From the cell containing the given text, extract its center point as (x, y) coordinate. 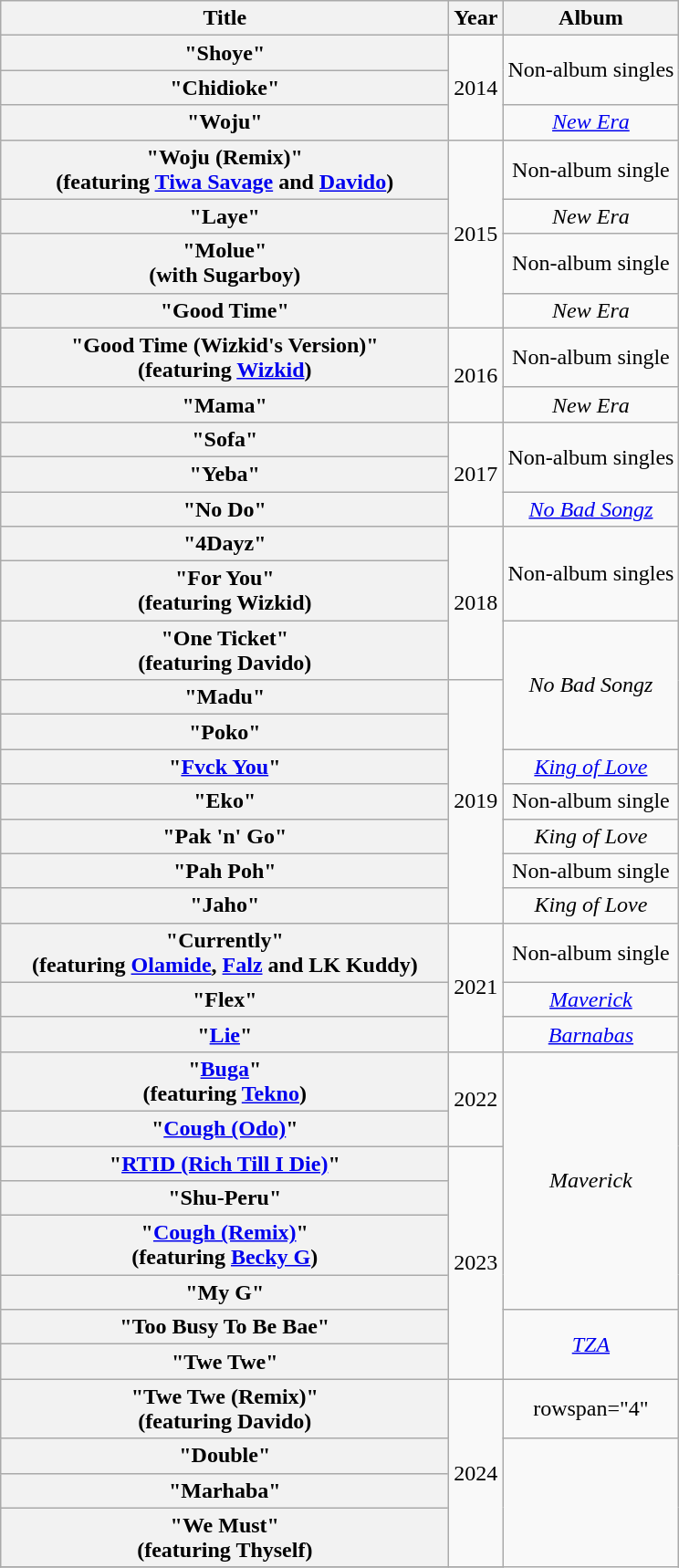
"Shu-Peru" (225, 1198)
"Woju (Remix)"(featuring Tiwa Savage and Davido) (225, 170)
"Woju" (225, 122)
"Cough (Remix)" (featuring Becky G) (225, 1245)
"Shoye" (225, 53)
"Sofa" (225, 439)
"No Do" (225, 508)
"Good Time" (225, 310)
2015 (476, 234)
"Twe Twe (Remix)" (featuring Davido) (225, 1409)
"Chidioke" (225, 88)
"We Must" (featuring Thyself) (225, 1537)
"Pak 'n' Go" (225, 836)
"Poko" (225, 732)
"Eko" (225, 801)
"Cough (Odo)" (225, 1128)
2019 (476, 801)
2014 (476, 88)
"Pah Poh" (225, 871)
2018 (476, 603)
Album (591, 18)
"Too Busy To Be Bae" (225, 1327)
TZA (591, 1344)
"RTID (Rich Till I Die)" (225, 1164)
"For You"(featuring Wizkid) (225, 591)
Title (225, 18)
"One Ticket"(featuring Davido) (225, 650)
"Yeba" (225, 474)
"Fvck You" (225, 767)
Barnabas (591, 1034)
"Buga" (featuring Tekno) (225, 1081)
"Marhaba" (225, 1490)
"4Dayz" (225, 544)
rowspan="4" (591, 1409)
"My G" (225, 1292)
"Flex" (225, 999)
"Lie" (225, 1034)
2023 (476, 1263)
2024 (476, 1473)
2022 (476, 1099)
2016 (476, 374)
"Madu" (225, 697)
"Double" (225, 1456)
"Twe Twe" (225, 1362)
"Molue"(with Sugarboy) (225, 263)
"Laye" (225, 216)
"Good Time (Wizkid's Version)"(featuring Wizkid) (225, 358)
"Jaho" (225, 905)
2021 (476, 988)
Year (476, 18)
2017 (476, 474)
"Mama" (225, 404)
"Currently" (featuring Olamide, Falz and LK Kuddy) (225, 953)
